Extract the (X, Y) coordinate from the center of the cell holding the provided text.  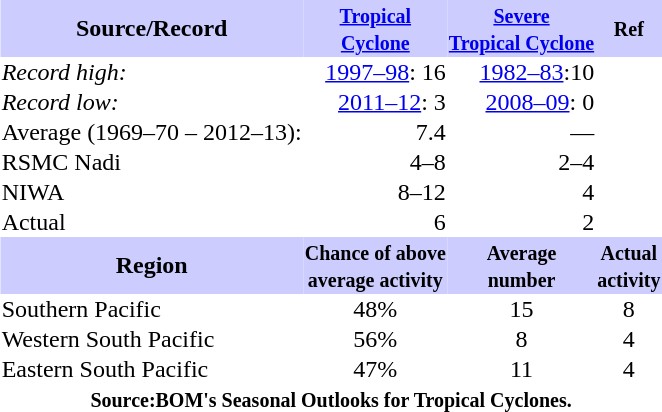
15 (521, 309)
7.4 (375, 132)
Record low: (152, 102)
2 (521, 222)
Southern Pacific (152, 309)
2011–12: 3 (375, 102)
4–8 (375, 162)
Averagenumber (521, 266)
TropicalCyclone (375, 28)
8–12 (375, 192)
Source/Record (152, 28)
— (521, 132)
1982–83:10 (521, 72)
6 (375, 222)
Ref (629, 28)
Eastern South Pacific (152, 369)
RSMC Nadi (152, 162)
NIWA (152, 192)
2–4 (521, 162)
Region (152, 266)
2008–09: 0 (521, 102)
47% (375, 369)
48% (375, 309)
Average (1969–70 – 2012–13): (152, 132)
1997–98: 16 (375, 72)
Western South Pacific (152, 339)
Actualactivity (629, 266)
Record high: (152, 72)
SevereTropical Cyclone (521, 28)
Actual (152, 222)
56% (375, 339)
Chance of aboveaverage activity (375, 266)
11 (521, 369)
